Return (x, y) of the center of cell containing provided text 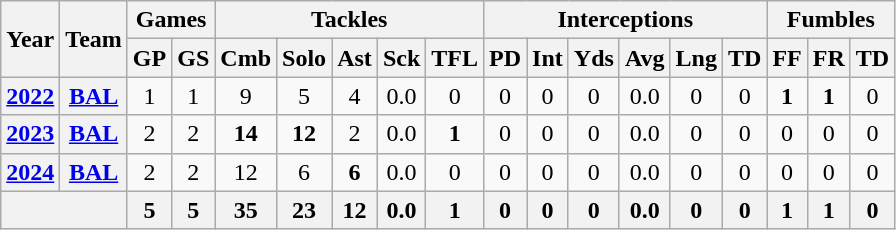
2022 (30, 96)
PD (506, 58)
Interceptions (626, 20)
Yds (594, 58)
Lng (696, 58)
Fumbles (831, 20)
35 (246, 210)
GS (194, 58)
2024 (30, 172)
4 (355, 96)
FF (787, 58)
Year (30, 39)
Tackles (350, 20)
14 (246, 134)
TFL (455, 58)
Team (94, 39)
FR (828, 58)
Int (548, 58)
Sck (401, 58)
Solo (304, 58)
Avg (644, 58)
23 (304, 210)
Ast (355, 58)
GP (149, 58)
Cmb (246, 58)
Games (170, 20)
2023 (30, 134)
9 (246, 96)
